Extract the [X, Y] coordinate from the center of the cell holding the provided text.  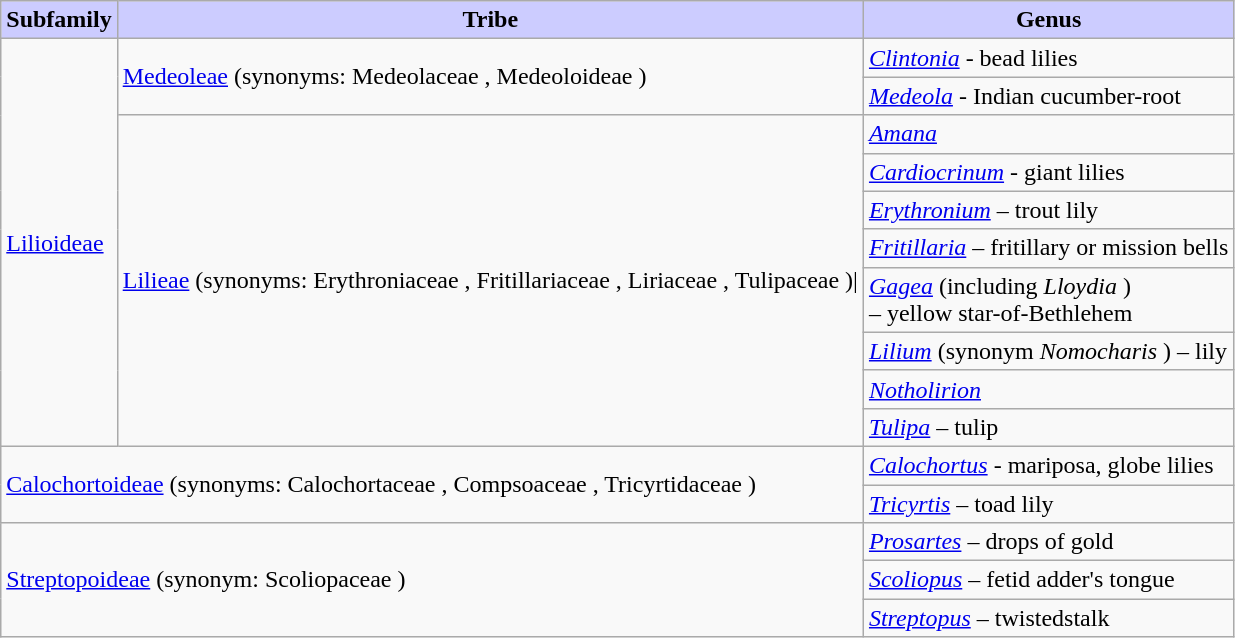
Notholirion [1048, 389]
Lilioideae [59, 243]
Scoliopus – fetid adder's tongue [1048, 580]
Cardiocrinum - giant lilies [1048, 172]
Subfamily [59, 20]
Tulipa – tulip [1048, 427]
Medeola - Indian cucumber-root [1048, 96]
Medeoleae (synonyms: Medeolaceae , Medeoloideae ) [490, 77]
Amana [1048, 134]
Gagea (including Lloydia ) – yellow star-of-Bethlehem [1048, 300]
Prosartes – drops of gold [1048, 542]
Erythronium – trout lily [1048, 210]
Tricyrtis – toad lily [1048, 503]
Lilium (synonym Nomocharis ) – lily [1048, 351]
Lilieae (synonyms: Erythroniaceae , Fritillariaceae , Liriaceae , Tulipaceae )| [490, 281]
Clintonia - bead lilies [1048, 58]
Fritillaria – fritillary or mission bells [1048, 248]
Streptopus – twistedstalk [1048, 618]
Genus [1048, 20]
Calochortoideae (synonyms: Calochortaceae , Compsoaceae , Tricyrtidaceae ) [432, 484]
Streptopoideae (synonym: Scoliopaceae ) [432, 580]
Calochortus - mariposa, globe lilies [1048, 465]
Tribe [490, 20]
